Search for the cell housing the specified text and yield its (X, Y) center coordinate. 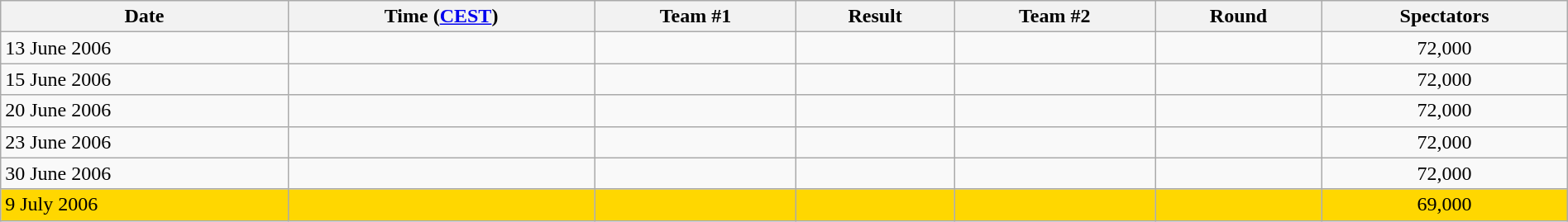
15 June 2006 (144, 79)
Time (CEST) (442, 17)
Result (875, 17)
Round (1239, 17)
Date (144, 17)
69,000 (1444, 205)
Team #1 (696, 17)
Team #2 (1055, 17)
23 June 2006 (144, 142)
Spectators (1444, 17)
30 June 2006 (144, 173)
20 June 2006 (144, 111)
13 June 2006 (144, 48)
9 July 2006 (144, 205)
